Extract the [X, Y] coordinate from the center of the cell holding the provided text.  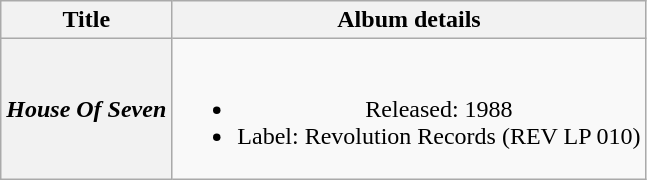
Title [86, 20]
Album details [409, 20]
House Of Seven [86, 109]
Released: 1988Label: Revolution Records (REV LP 010) [409, 109]
